Determine the (x, y) coordinate at the center of the cell enclosing the given text.  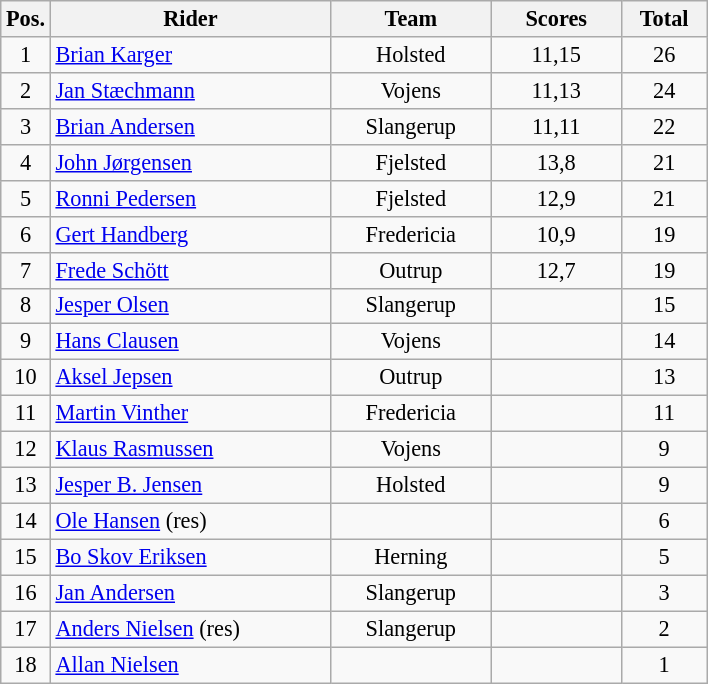
24 (664, 90)
Team (411, 19)
12,9 (556, 198)
4 (26, 162)
Anders Nielsen (res) (190, 629)
Jan Andersen (190, 593)
Allan Nielsen (190, 665)
Bo Skov Eriksen (190, 557)
Total (664, 19)
12 (26, 450)
18 (26, 665)
John Jørgensen (190, 162)
Brian Andersen (190, 126)
Martin Vinther (190, 414)
Klaus Rasmussen (190, 450)
Scores (556, 19)
Jan Stæchmann (190, 90)
10 (26, 378)
Jesper Olsen (190, 306)
12,7 (556, 270)
7 (26, 270)
Jesper B. Jensen (190, 485)
Hans Clausen (190, 342)
Brian Karger (190, 55)
11,11 (556, 126)
Aksel Jepsen (190, 378)
10,9 (556, 234)
Herning (411, 557)
26 (664, 55)
17 (26, 629)
13,8 (556, 162)
11,13 (556, 90)
Pos. (26, 19)
Gert Handberg (190, 234)
Ole Hansen (res) (190, 521)
16 (26, 593)
11,15 (556, 55)
Rider (190, 19)
8 (26, 306)
22 (664, 126)
Ronni Pedersen (190, 198)
Frede Schött (190, 270)
